Return (x, y) of the center of cell containing provided text 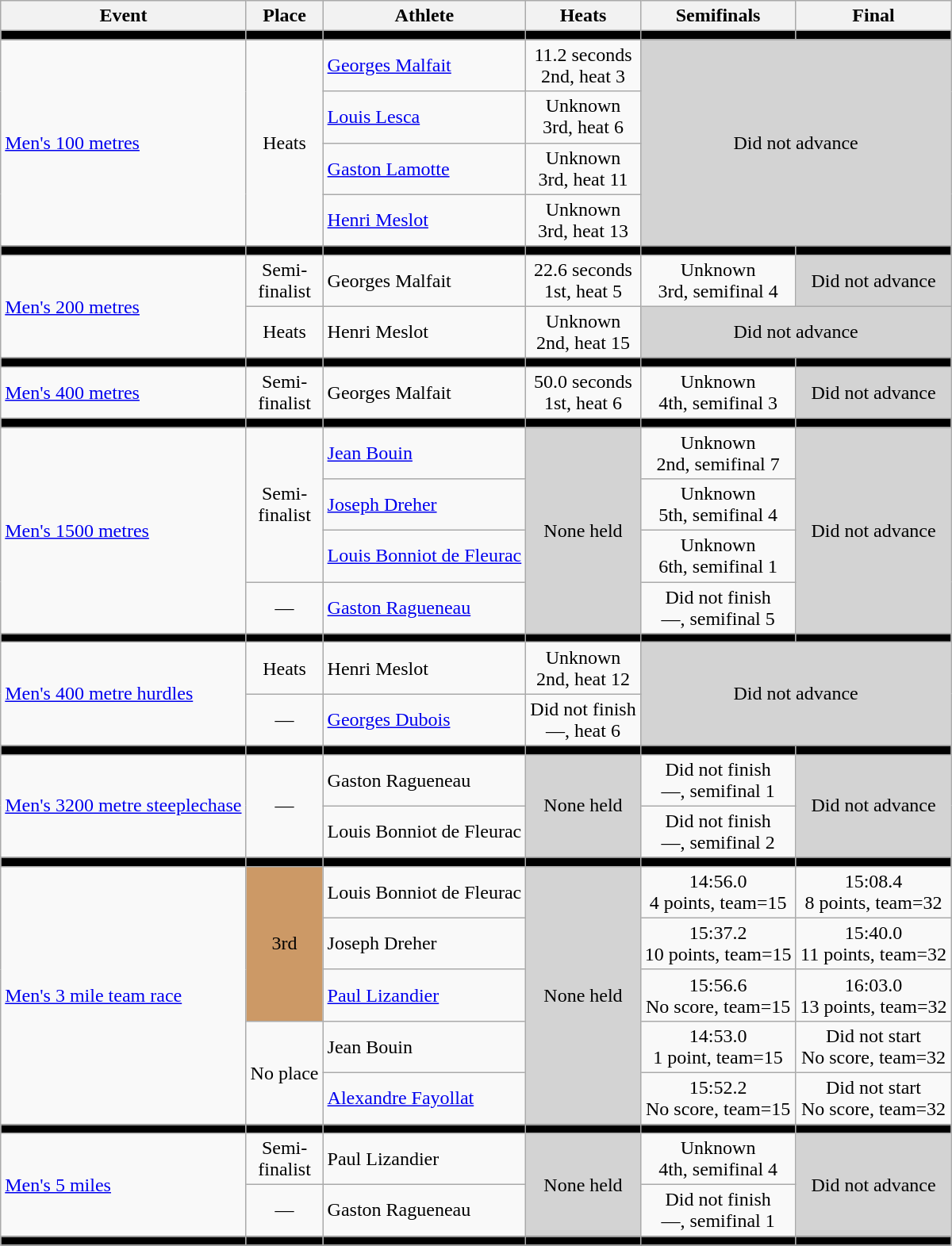
15:52.2 No score, team=15 (718, 1098)
Men's 1500 metres (124, 530)
15:40.0 11 points, team=32 (873, 944)
Unknown 3rd, semifinal 4 (718, 281)
Final (873, 16)
Men's 100 metres (124, 143)
15:37.2 10 points, team=15 (718, 944)
Athlete (424, 16)
Unknown 3rd, heat 6 (583, 117)
Event (124, 16)
Place (284, 16)
No place (284, 1072)
16:03.0 13 points, team=32 (873, 995)
15:08.4 8 points, team=32 (873, 891)
Did not finish —, heat 6 (583, 720)
Georges Dubois (424, 720)
Men's 400 metres (124, 392)
Men's 3200 metre steeplechase (124, 806)
Men's 3 mile team race (124, 995)
Men's 5 miles (124, 1185)
3rd (284, 944)
Unknown 2nd, heat 15 (583, 332)
11.2 seconds 2nd, heat 3 (583, 65)
14:56.0 4 points, team=15 (718, 891)
Gaston Lamotte (424, 168)
Unknown 5th, semifinal 4 (718, 504)
Unknown 4th, semifinal 4 (718, 1160)
Unknown 3rd, heat 13 (583, 220)
14:53.0 1 point, team=15 (718, 1047)
Did not finish —, semifinal 5 (718, 608)
Alexandre Fayollat (424, 1098)
22.6 seconds 1st, heat 5 (583, 281)
Did not finish —, semifinal 2 (718, 831)
Men's 200 metres (124, 306)
Men's 400 metre hurdles (124, 694)
Louis Lesca (424, 117)
Unknown 2nd, semifinal 7 (718, 452)
15:56.6 No score, team=15 (718, 995)
Semifinals (718, 16)
Unknown 4th, semifinal 3 (718, 392)
Unknown 2nd, heat 12 (583, 668)
50.0 seconds 1st, heat 6 (583, 392)
Unknown 6th, semifinal 1 (718, 557)
Unknown 3rd, heat 11 (583, 168)
